From the cell containing the given text, extract its center point as [x, y] coordinate. 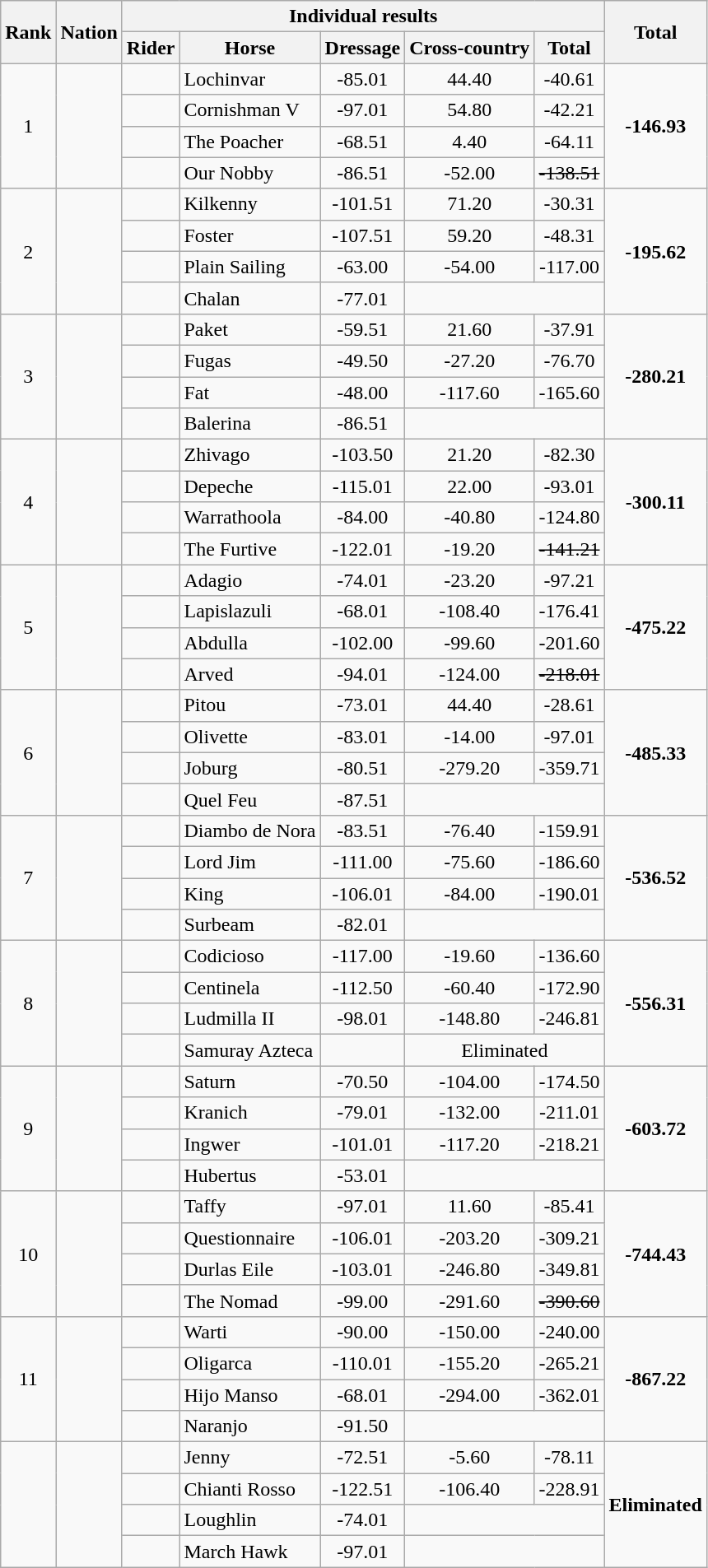
-68.51 [362, 142]
Lapislazuli [250, 612]
-186.60 [570, 862]
Loughlin [250, 1520]
-102.00 [362, 643]
Chalan [250, 298]
Centinela [250, 988]
-52.00 [469, 173]
-279.20 [469, 768]
-246.80 [469, 1269]
Naranjo [250, 1426]
21.60 [469, 329]
-76.40 [469, 831]
-99.00 [362, 1300]
-136.60 [570, 956]
-228.91 [570, 1489]
-107.51 [362, 235]
-218.21 [570, 1144]
-82.01 [362, 925]
Surbeam [250, 925]
-122.01 [362, 549]
Fugas [250, 361]
Jenny [250, 1458]
-53.01 [362, 1175]
Dressage [362, 48]
-117.60 [469, 393]
-40.80 [469, 518]
The Nomad [250, 1300]
-106.40 [469, 1489]
-99.60 [469, 643]
-76.70 [570, 361]
-101.01 [362, 1144]
-85.01 [362, 79]
-87.51 [362, 799]
-744.43 [655, 1254]
-104.00 [469, 1082]
7 [28, 877]
-98.01 [362, 1019]
-536.52 [655, 877]
-75.60 [469, 862]
Warrathoola [250, 518]
-37.91 [570, 329]
8 [28, 1003]
21.20 [469, 455]
Rider [151, 48]
-362.01 [570, 1395]
11 [28, 1379]
Abdulla [250, 643]
Codicioso [250, 956]
Our Nobby [250, 173]
-64.11 [570, 142]
Warti [250, 1332]
-867.22 [655, 1379]
-27.20 [469, 361]
Lord Jim [250, 862]
9 [28, 1128]
Olivette [250, 737]
Questionnaire [250, 1238]
-78.11 [570, 1458]
Oligarca [250, 1363]
-309.21 [570, 1238]
Samuray Azteca [250, 1050]
-124.00 [469, 674]
-5.60 [469, 1458]
2 [28, 251]
-70.50 [362, 1082]
-300.11 [655, 502]
-280.21 [655, 376]
-201.60 [570, 643]
Balerina [250, 424]
-240.00 [570, 1332]
-148.80 [469, 1019]
-111.00 [362, 862]
-246.81 [570, 1019]
The Poacher [250, 142]
-291.60 [469, 1300]
-165.60 [570, 393]
-117.20 [469, 1144]
Hijo Manso [250, 1395]
Individual results [363, 16]
-103.50 [362, 455]
The Furtive [250, 549]
-79.01 [362, 1113]
-265.21 [570, 1363]
-28.61 [570, 705]
-19.60 [469, 956]
10 [28, 1254]
-132.00 [469, 1113]
-48.31 [570, 235]
-83.01 [362, 737]
-110.01 [362, 1363]
-112.50 [362, 988]
Adagio [250, 580]
11.60 [469, 1207]
-390.60 [570, 1300]
Hubertus [250, 1175]
-485.33 [655, 752]
-59.51 [362, 329]
Rank [28, 32]
Kranich [250, 1113]
-63.00 [362, 267]
-42.21 [570, 110]
-294.00 [469, 1395]
-176.41 [570, 612]
54.80 [469, 110]
Plain Sailing [250, 267]
22.00 [469, 486]
Quel Feu [250, 799]
Cross-country [469, 48]
59.20 [469, 235]
-77.01 [362, 298]
-103.01 [362, 1269]
-54.00 [469, 267]
Cornishman V [250, 110]
Zhivago [250, 455]
Diambo de Nora [250, 831]
Paket [250, 329]
-14.00 [469, 737]
-159.91 [570, 831]
Ingwer [250, 1144]
-82.30 [570, 455]
-19.20 [469, 549]
-60.40 [469, 988]
-556.31 [655, 1003]
-203.20 [469, 1238]
-108.40 [469, 612]
-90.00 [362, 1332]
-349.81 [570, 1269]
-40.61 [570, 79]
Nation [89, 32]
Saturn [250, 1082]
-85.41 [570, 1207]
-150.00 [469, 1332]
71.20 [469, 204]
Taffy [250, 1207]
-190.01 [570, 893]
-94.01 [362, 674]
-155.20 [469, 1363]
Horse [250, 48]
-97.21 [570, 580]
Pitou [250, 705]
4 [28, 502]
3 [28, 376]
-211.01 [570, 1113]
King [250, 893]
Fat [250, 393]
-23.20 [469, 580]
-138.51 [570, 173]
-174.50 [570, 1082]
6 [28, 752]
Chianti Rosso [250, 1489]
-475.22 [655, 627]
-80.51 [362, 768]
-93.01 [570, 486]
-49.50 [362, 361]
5 [28, 627]
-91.50 [362, 1426]
Joburg [250, 768]
-146.93 [655, 126]
Foster [250, 235]
-73.01 [362, 705]
-30.31 [570, 204]
-122.51 [362, 1489]
-72.51 [362, 1458]
-48.00 [362, 393]
-101.51 [362, 204]
-218.01 [570, 674]
Durlas Eile [250, 1269]
Depeche [250, 486]
Kilkenny [250, 204]
1 [28, 126]
March Hawk [250, 1552]
-83.51 [362, 831]
Ludmilla II [250, 1019]
-141.21 [570, 549]
-359.71 [570, 768]
Lochinvar [250, 79]
-603.72 [655, 1128]
Arved [250, 674]
-124.80 [570, 518]
-115.01 [362, 486]
4.40 [469, 142]
-195.62 [655, 251]
-172.90 [570, 988]
